Identify which cell holds the provided text, then report its [X, Y] central coordinate. 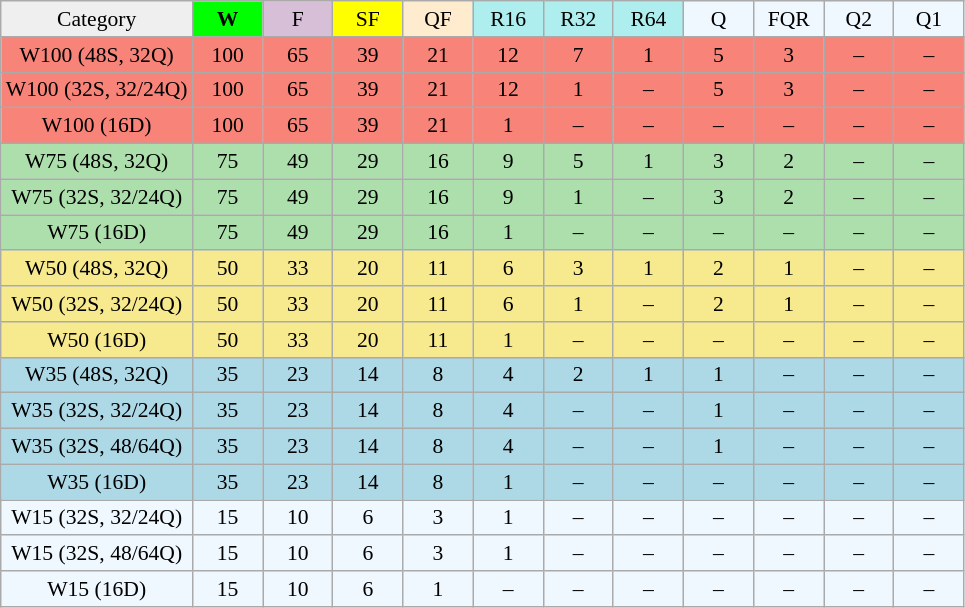
W100 (48S, 32Q) [97, 55]
W35 (32S, 32/24Q) [97, 411]
7 [578, 55]
W35 (48S, 32Q) [97, 375]
W75 (48S, 32Q) [97, 162]
Q2 [859, 19]
W50 (48S, 32Q) [97, 269]
W100 (32S, 32/24Q) [97, 90]
R64 [648, 19]
Category [97, 19]
FQR [789, 19]
F [298, 19]
R16 [508, 19]
W15 (16D) [97, 589]
W75 (32S, 32/24Q) [97, 197]
Q [718, 19]
W35 (16D) [97, 482]
W35 (32S, 48/64Q) [97, 447]
W50 (32S, 32/24Q) [97, 304]
W15 (32S, 48/64Q) [97, 554]
W100 (16D) [97, 126]
W50 (16D) [97, 340]
W75 (16D) [97, 233]
W15 (32S, 32/24Q) [97, 518]
W [228, 19]
SF [368, 19]
R32 [578, 19]
Q1 [929, 19]
QF [438, 19]
